Output the (X, Y) coordinate of the center of the cell containing the given text.  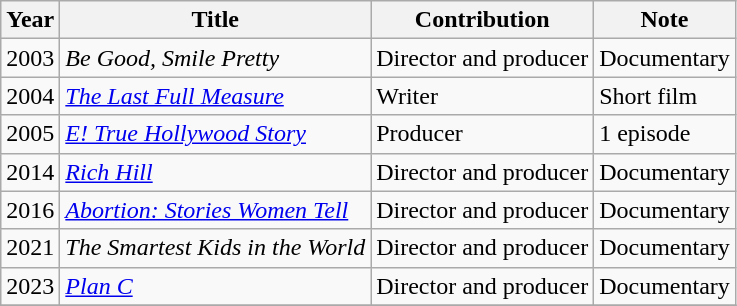
2016 (30, 210)
Note (665, 20)
Writer (482, 96)
Title (216, 20)
Abortion: Stories Women Tell (216, 210)
1 episode (665, 134)
Plan C (216, 286)
2014 (30, 172)
Short film (665, 96)
2021 (30, 248)
2023 (30, 286)
2003 (30, 58)
Producer (482, 134)
E! True Hollywood Story (216, 134)
The Last Full Measure (216, 96)
Rich Hill (216, 172)
2005 (30, 134)
Contribution (482, 20)
2004 (30, 96)
Year (30, 20)
Be Good, Smile Pretty (216, 58)
The Smartest Kids in the World (216, 248)
